Pinpoint the cell where the given text exists, returning its (X, Y) midpoint coordinate. 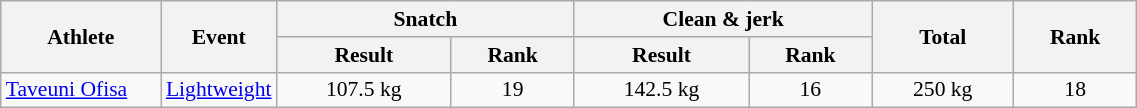
Snatch (426, 19)
Taveuni Ofisa (81, 90)
Lightweight (219, 90)
Athlete (81, 36)
Total (942, 36)
142.5 kg (661, 90)
18 (1074, 90)
107.5 kg (364, 90)
250 kg (942, 90)
16 (810, 90)
19 (512, 90)
Clean & jerk (723, 19)
Event (219, 36)
